Pinpoint the cell where the given text exists, returning its [x, y] midpoint coordinate. 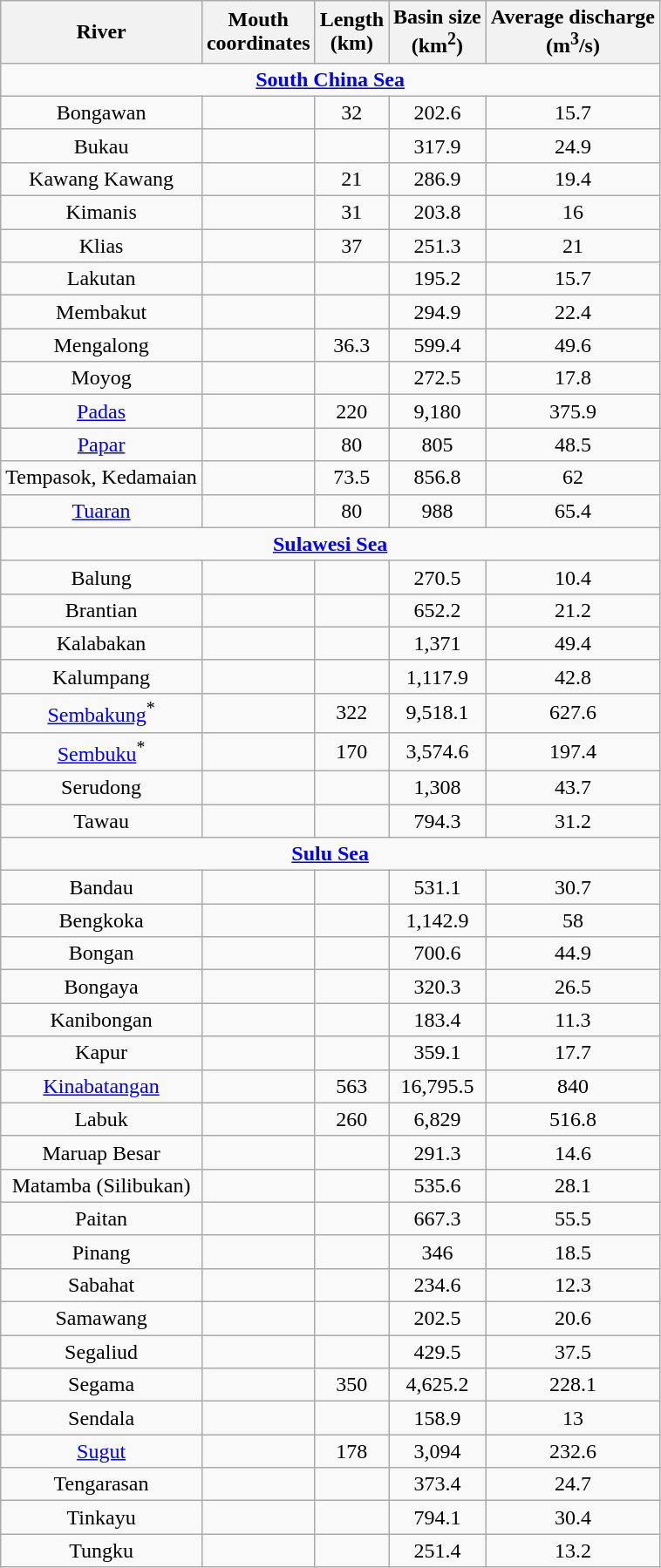
178 [351, 1451]
Kanibongan [101, 1020]
Tungku [101, 1551]
Kalumpang [101, 676]
Tuaran [101, 511]
31.2 [572, 821]
667.3 [438, 1218]
183.4 [438, 1020]
Bukau [101, 146]
31 [351, 213]
Maruap Besar [101, 1152]
Tengarasan [101, 1484]
Kapur [101, 1053]
988 [438, 511]
429.5 [438, 1352]
Samawang [101, 1319]
11.3 [572, 1020]
317.9 [438, 146]
375.9 [572, 411]
Bongan [101, 954]
Segama [101, 1385]
42.8 [572, 676]
Padas [101, 411]
805 [438, 445]
Brantian [101, 610]
Segaliud [101, 1352]
840 [572, 1086]
Klias [101, 246]
Sabahat [101, 1286]
Kimanis [101, 213]
Bandau [101, 887]
28.1 [572, 1185]
599.4 [438, 345]
1,142.9 [438, 920]
Moyog [101, 378]
24.9 [572, 146]
Paitan [101, 1218]
203.8 [438, 213]
32 [351, 112]
563 [351, 1086]
73.5 [351, 478]
291.3 [438, 1152]
37.5 [572, 1352]
516.8 [572, 1119]
197.4 [572, 751]
Tinkayu [101, 1517]
Mouthcoordinates [258, 32]
Bongawan [101, 112]
Sulu Sea [330, 854]
234.6 [438, 1286]
Matamba (Silibukan) [101, 1185]
Bengkoka [101, 920]
346 [438, 1252]
286.9 [438, 179]
Tawau [101, 821]
12.3 [572, 1286]
37 [351, 246]
River [101, 32]
30.7 [572, 887]
19.4 [572, 179]
158.9 [438, 1418]
Kawang Kawang [101, 179]
Kinabatangan [101, 1086]
Labuk [101, 1119]
794.1 [438, 1517]
Bongaya [101, 987]
58 [572, 920]
195.2 [438, 279]
228.1 [572, 1385]
251.4 [438, 1551]
Sembuku* [101, 751]
3,574.6 [438, 751]
260 [351, 1119]
359.1 [438, 1053]
Serudong [101, 788]
48.5 [572, 445]
320.3 [438, 987]
36.3 [351, 345]
6,829 [438, 1119]
251.3 [438, 246]
9,518.1 [438, 713]
21.2 [572, 610]
531.1 [438, 887]
Papar [101, 445]
62 [572, 478]
652.2 [438, 610]
373.4 [438, 1484]
1,117.9 [438, 676]
Sendala [101, 1418]
170 [351, 751]
18.5 [572, 1252]
16,795.5 [438, 1086]
Sembakung* [101, 713]
49.6 [572, 345]
9,180 [438, 411]
794.3 [438, 821]
13 [572, 1418]
55.5 [572, 1218]
17.8 [572, 378]
Balung [101, 577]
Sulawesi Sea [330, 544]
Length(km) [351, 32]
322 [351, 713]
44.9 [572, 954]
17.7 [572, 1053]
24.7 [572, 1484]
Average discharge(m3/s) [572, 32]
Sugut [101, 1451]
26.5 [572, 987]
14.6 [572, 1152]
30.4 [572, 1517]
272.5 [438, 378]
16 [572, 213]
Basin size(km2) [438, 32]
10.4 [572, 577]
202.6 [438, 112]
700.6 [438, 954]
49.4 [572, 643]
3,094 [438, 1451]
1,371 [438, 643]
Mengalong [101, 345]
350 [351, 1385]
South China Sea [330, 79]
4,625.2 [438, 1385]
65.4 [572, 511]
20.6 [572, 1319]
Pinang [101, 1252]
Tempasok, Kedamaian [101, 478]
13.2 [572, 1551]
Kalabakan [101, 643]
220 [351, 411]
535.6 [438, 1185]
22.4 [572, 312]
232.6 [572, 1451]
Lakutan [101, 279]
627.6 [572, 713]
270.5 [438, 577]
43.7 [572, 788]
202.5 [438, 1319]
294.9 [438, 312]
1,308 [438, 788]
856.8 [438, 478]
Membakut [101, 312]
